Determine the (x, y) coordinate at the center of the cell enclosing the given text.  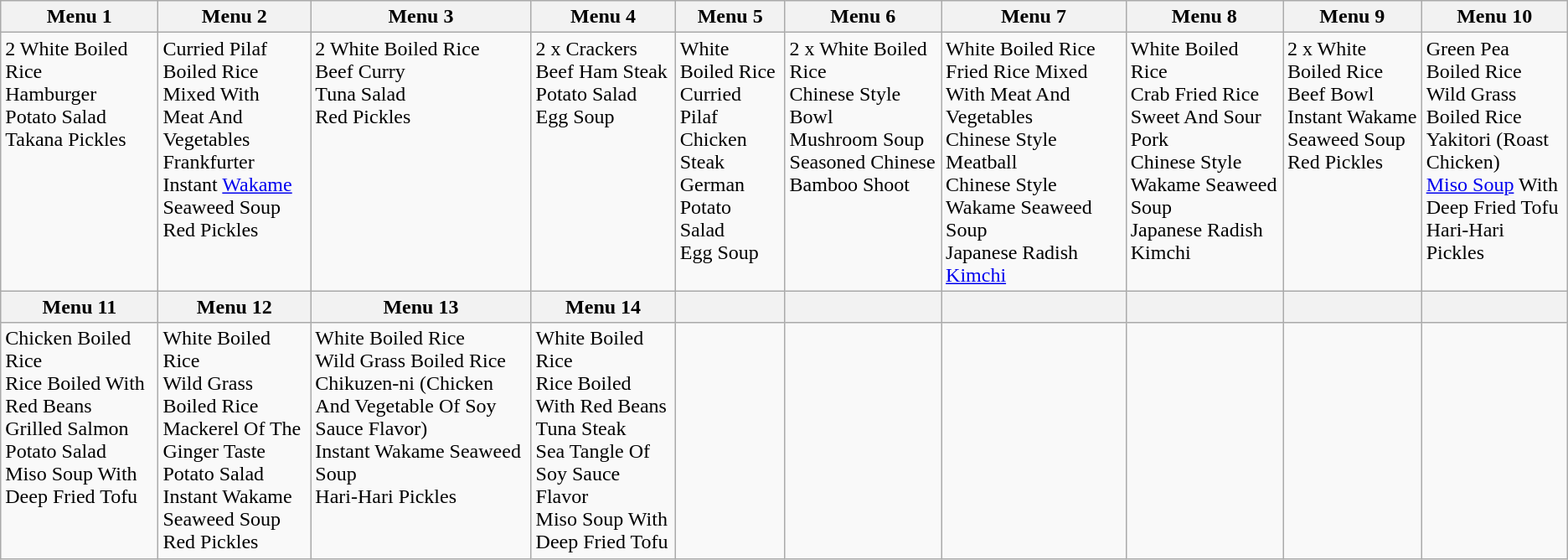
2 x White Boiled RiceChinese Style BowlMushroom SoupSeasoned Chinese Bamboo Shoot (863, 162)
Curried PilafBoiled Rice Mixed WithMeat And VegetablesFrankfurterInstant Wakame Seaweed SoupRed Pickles (235, 162)
2 x White Boiled RiceBeef BowlInstant Wakame Seaweed SoupRed Pickles (1353, 162)
2 White Boiled RiceBeef CurryTuna SaladRed Pickles (420, 162)
2 White Boiled RiceHamburgerPotato SaladTakana Pickles (80, 162)
Menu 6 (863, 17)
Menu 7 (1034, 17)
White Boiled RiceCrab Fried RiceSweet And Sour PorkChinese Style Wakame Seaweed SoupJapanese Radish Kimchi (1204, 162)
White Boiled RiceFried Rice Mixed With Meat And VegetablesChinese Style MeatballChinese Style Wakame Seaweed SoupJapanese Radish Kimchi (1034, 162)
2 x CrackersBeef Ham SteakPotato SaladEgg Soup (603, 162)
Menu 1 (80, 17)
White Boiled RiceRice Boiled With Red BeansTuna SteakSea Tangle Of Soy Sauce FlavorMiso Soup With Deep Fried Tofu (603, 441)
Menu 10 (1494, 17)
Chicken Boiled RiceRice Boiled With Red BeansGrilled SalmonPotato SaladMiso Soup With Deep Fried Tofu (80, 441)
Green Pea Boiled RiceWild Grass Boiled RiceYakitori (Roast Chicken)Miso Soup With Deep Fried TofuHari-Hari Pickles (1494, 162)
Menu 2 (235, 17)
Menu 11 (80, 307)
Menu 9 (1353, 17)
Menu 13 (420, 307)
Menu 12 (235, 307)
Menu 4 (603, 17)
Menu 14 (603, 307)
Menu 3 (420, 17)
White Boiled RiceWild Grass Boiled RiceChikuzen-ni (Chicken And Vegetable Of Soy Sauce Flavor)Instant Wakame Seaweed SoupHari-Hari Pickles (420, 441)
Menu 8 (1204, 17)
White Boiled RiceCurried PilafChicken SteakGerman Potato SaladEgg Soup (730, 162)
White Boiled RiceWild Grass Boiled RiceMackerel Of The Ginger TastePotato SaladInstant Wakame Seaweed SoupRed Pickles (235, 441)
Menu 5 (730, 17)
